Extract the (X, Y) coordinate from the center of the cell holding the provided text.  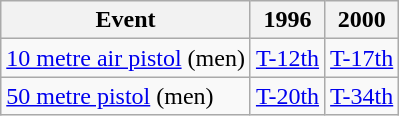
T-34th (362, 96)
Event (126, 20)
T-12th (287, 58)
1996 (287, 20)
2000 (362, 20)
10 metre air pistol (men) (126, 58)
T-20th (287, 96)
50 metre pistol (men) (126, 96)
T-17th (362, 58)
